Capture the cell that displays the provided text and extract its (X, Y) central coordinate. 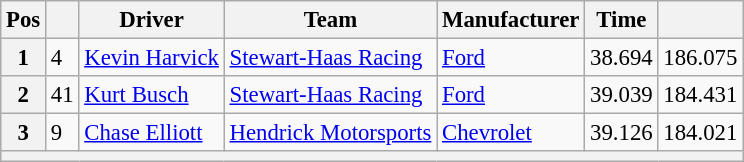
Chevrolet (511, 133)
2 (24, 95)
Team (330, 20)
Kurt Busch (152, 95)
41 (62, 95)
Driver (152, 20)
3 (24, 133)
Hendrick Motorsports (330, 133)
4 (62, 58)
39.039 (622, 95)
186.075 (700, 58)
184.021 (700, 133)
Manufacturer (511, 20)
184.431 (700, 95)
9 (62, 133)
39.126 (622, 133)
Chase Elliott (152, 133)
Pos (24, 20)
1 (24, 58)
Time (622, 20)
Kevin Harvick (152, 58)
38.694 (622, 58)
